Identify which cell holds the provided text, then report its (x, y) central coordinate. 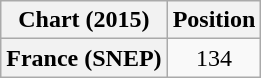
Chart (2015) (84, 20)
France (SNEP) (84, 58)
134 (214, 58)
Position (214, 20)
